Extract the (x, y) coordinate from the center of the cell holding the provided text.  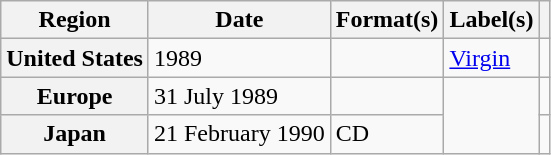
1989 (239, 58)
Date (239, 20)
31 July 1989 (239, 96)
21 February 1990 (239, 134)
CD (387, 134)
Label(s) (492, 20)
Virgin (492, 58)
Japan (75, 134)
Region (75, 20)
Format(s) (387, 20)
Europe (75, 96)
United States (75, 58)
